Search for the cell housing the specified text and yield its [X, Y] center coordinate. 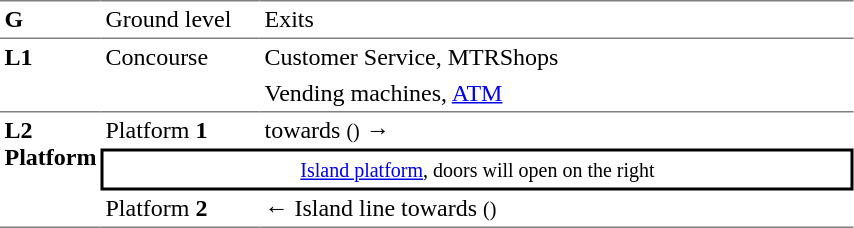
L1 [50, 76]
towards () → [557, 130]
Ground level [180, 20]
Concourse [180, 76]
Exits [557, 20]
L2Platform [50, 170]
G [50, 20]
Customer Service, MTRShops [557, 57]
← Island line towards () [557, 209]
Platform 1 [180, 130]
Island platform, doors will open on the right [478, 169]
Platform 2 [180, 209]
Vending machines, ATM [557, 94]
